Provide the (X, Y) coordinate of the cell's center where the given text is located.  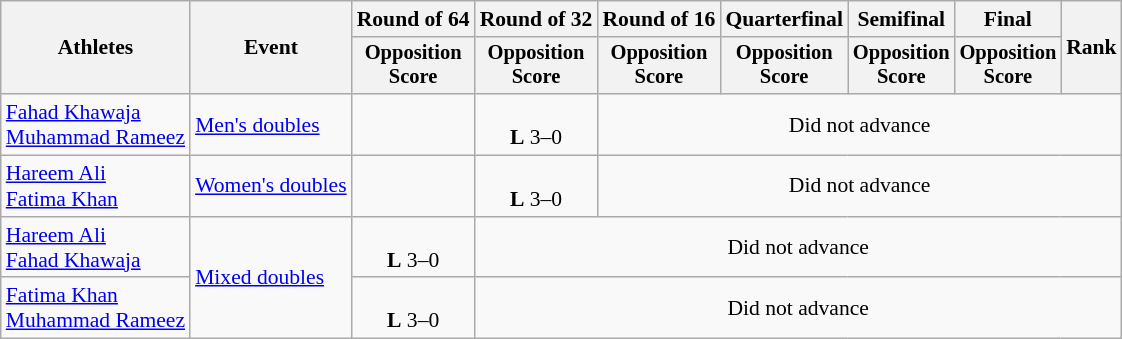
Event (271, 48)
Women's doubles (271, 186)
Hareem AliFahad Khawaja (96, 248)
Rank (1092, 48)
Men's doubles (271, 124)
Mixed doubles (271, 278)
Fahad KhawajaMuhammad Rameez (96, 124)
Fatima KhanMuhammad Rameez (96, 308)
Final (1008, 19)
Round of 64 (414, 19)
Semifinal (902, 19)
Athletes (96, 48)
Round of 32 (536, 19)
Round of 16 (658, 19)
Quarterfinal (784, 19)
Hareem AliFatima Khan (96, 186)
